Detect which cell encompasses the target text, then output its (x, y) center coordinate. 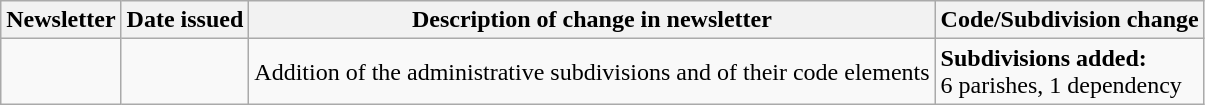
Addition of the administrative subdivisions and of their code elements (592, 72)
Subdivisions added: 6 parishes, 1 dependency (1070, 72)
Description of change in newsletter (592, 20)
Code/Subdivision change (1070, 20)
Newsletter (61, 20)
Date issued (185, 20)
